Determine the [x, y] coordinate at the center of the cell enclosing the given text.  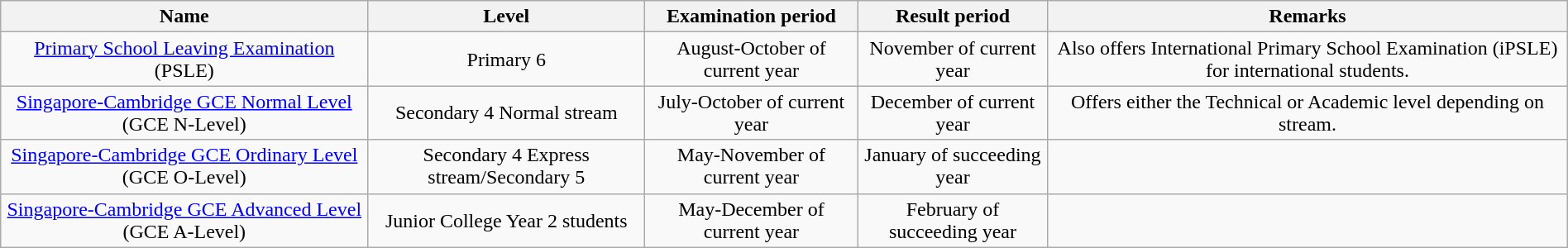
Result period [953, 17]
January of succeeding year [953, 167]
Level [506, 17]
Secondary 4 Normal stream [506, 112]
August-October of current year [752, 60]
Singapore-Cambridge GCE Ordinary Level (GCE O-Level) [184, 167]
May-November of current year [752, 167]
Singapore-Cambridge GCE Advanced Level (GCE A-Level) [184, 220]
Primary School Leaving Examination (PSLE) [184, 60]
November of current year [953, 60]
Singapore-Cambridge GCE Normal Level (GCE N-Level) [184, 112]
Secondary 4 Express stream/Secondary 5 [506, 167]
Remarks [1308, 17]
Offers either the Technical or Academic level depending on stream. [1308, 112]
Junior College Year 2 students [506, 220]
July-October of current year [752, 112]
December of current year [953, 112]
Primary 6 [506, 60]
February of succeeding year [953, 220]
Also offers International Primary School Examination (iPSLE) for international students. [1308, 60]
Examination period [752, 17]
May-December of current year [752, 220]
Name [184, 17]
